From the cell containing the given text, extract its center point as (X, Y) coordinate. 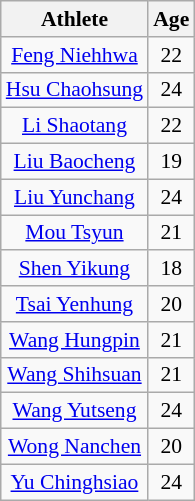
Liu Yunchang (74, 197)
Athlete (74, 19)
Liu Baocheng (74, 162)
Hsu Chaohsung (74, 90)
Age (171, 19)
Mou Tsyun (74, 233)
Wang Shihsuan (74, 375)
Wang Hungpin (74, 340)
Li Shaotang (74, 126)
Wang Yutseng (74, 411)
Yu Chinghsiao (74, 482)
Feng Niehhwa (74, 55)
18 (171, 269)
Tsai Yenhung (74, 304)
19 (171, 162)
Shen Yikung (74, 269)
Wong Nanchen (74, 447)
